Return (x, y) of the center of cell containing provided text 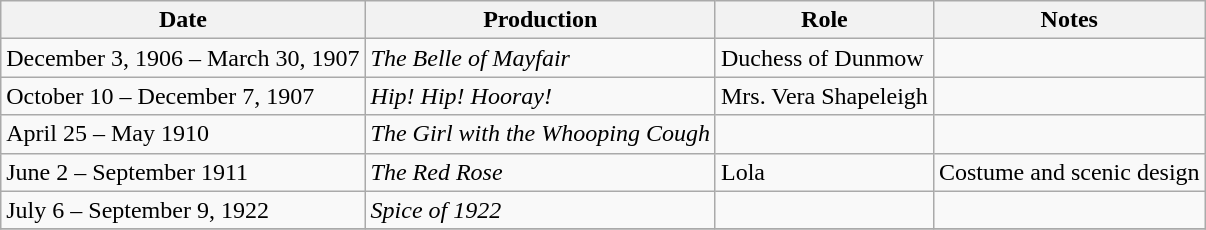
Hip! Hip! Hooray! (540, 96)
Production (540, 20)
Mrs. Vera Shapeleigh (824, 96)
The Belle of Mayfair (540, 58)
Role (824, 20)
The Red Rose (540, 172)
Costume and scenic design (1069, 172)
July 6 – September 9, 1922 (183, 210)
Duchess of Dunmow (824, 58)
Notes (1069, 20)
The Girl with the Whooping Cough (540, 134)
June 2 – September 1911 (183, 172)
Spice of 1922 (540, 210)
Date (183, 20)
December 3, 1906 – March 30, 1907 (183, 58)
Lola (824, 172)
April 25 – May 1910 (183, 134)
October 10 – December 7, 1907 (183, 96)
